Detect which cell encompasses the target text, then output its [X, Y] center coordinate. 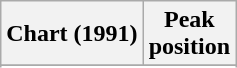
Chart (1991) [72, 34]
Peak position [189, 34]
